Capture the cell that displays the provided text and extract its (X, Y) central coordinate. 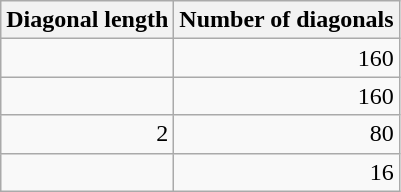
16 (286, 172)
Number of diagonals (286, 20)
80 (286, 134)
2 (88, 134)
Diagonal length (88, 20)
